Pinpoint the cell where the given text exists, returning its (x, y) midpoint coordinate. 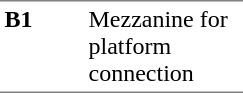
B1 (42, 46)
Mezzanine for platform connection (164, 46)
